Find where the given text appears and provide that cell's center as (X, Y) coordinate. 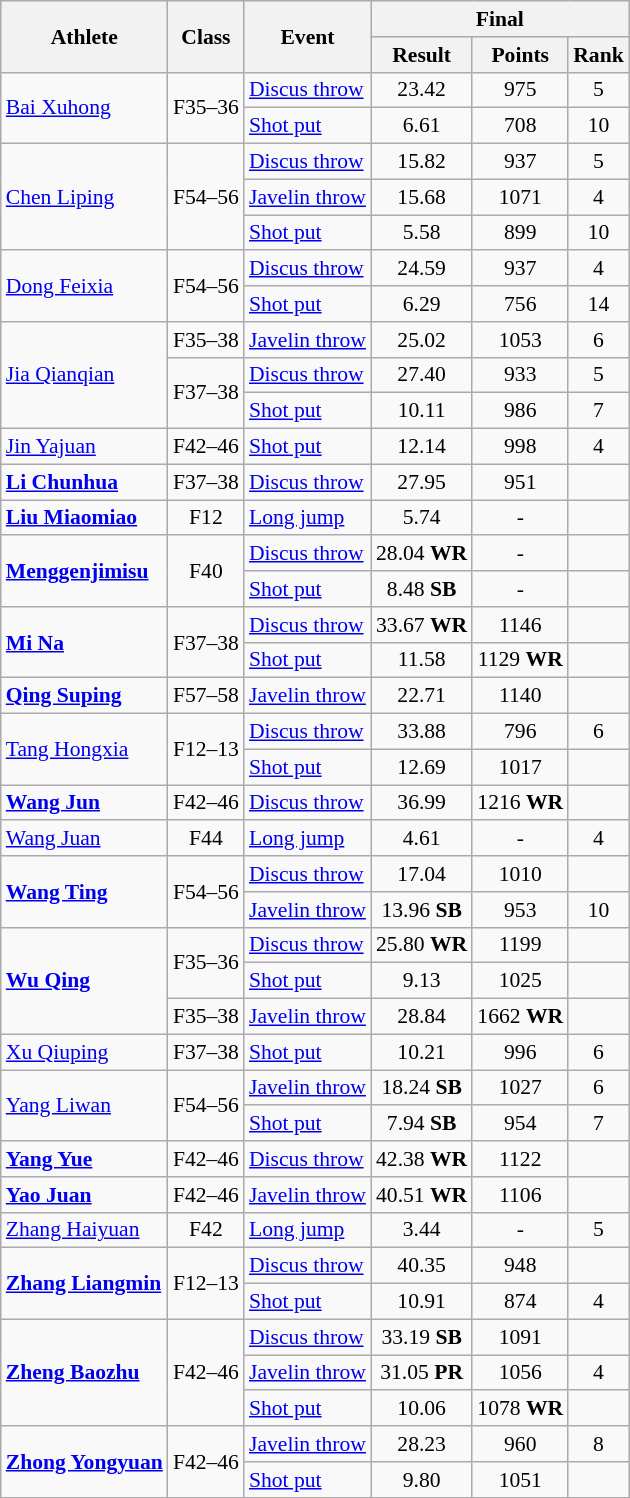
998 (520, 447)
10.06 (422, 1409)
6.29 (422, 304)
Mi Na (84, 642)
933 (520, 375)
F42 (206, 1230)
1106 (520, 1195)
14 (598, 304)
17.04 (422, 874)
Yang Liwan (84, 1106)
Final (500, 19)
Dong Feixia (84, 286)
1078 WR (520, 1409)
6.61 (422, 126)
10.91 (422, 1302)
9.80 (422, 1480)
1122 (520, 1159)
Wu Qing (84, 980)
4.61 (422, 839)
Wang Juan (84, 839)
1071 (520, 197)
1662 WR (520, 1017)
Result (422, 55)
975 (520, 90)
Jia Qianqian (84, 376)
25.80 WR (422, 945)
40.51 WR (422, 1195)
Zhang Haiyuan (84, 1230)
25.02 (422, 340)
31.05 PR (422, 1373)
796 (520, 732)
948 (520, 1266)
22.71 (422, 696)
40.35 (422, 1266)
F57–58 (206, 696)
1091 (520, 1337)
Jin Yajuan (84, 447)
954 (520, 1124)
Tang Hongxia (84, 750)
33.19 SB (422, 1337)
33.67 WR (422, 625)
1140 (520, 696)
10.11 (422, 411)
36.99 (422, 803)
Zhang Liangmin (84, 1284)
Yao Juan (84, 1195)
951 (520, 482)
15.68 (422, 197)
Xu Qiuping (84, 1052)
8.48 SB (422, 589)
Bai Xuhong (84, 108)
Class (206, 36)
13.96 SB (422, 910)
1199 (520, 945)
Zhong Yongyuan (84, 1462)
33.88 (422, 732)
Wang Ting (84, 892)
10.21 (422, 1052)
986 (520, 411)
11.58 (422, 660)
Menggenjimisu (84, 572)
1017 (520, 767)
7.94 SB (422, 1124)
1025 (520, 981)
24.59 (422, 269)
15.82 (422, 162)
Liu Miaomiao (84, 518)
953 (520, 910)
27.95 (422, 482)
12.69 (422, 767)
Li Chunhua (84, 482)
3.44 (422, 1230)
1053 (520, 340)
F12 (206, 518)
708 (520, 126)
1146 (520, 625)
12.14 (422, 447)
28.84 (422, 1017)
28.23 (422, 1444)
8 (598, 1444)
960 (520, 1444)
18.24 SB (422, 1088)
Chen Liping (84, 198)
5.58 (422, 233)
1216 WR (520, 803)
42.38 WR (422, 1159)
756 (520, 304)
1010 (520, 874)
Zheng Baozhu (84, 1372)
Event (308, 36)
1056 (520, 1373)
Yang Yue (84, 1159)
996 (520, 1052)
F40 (206, 572)
9.13 (422, 981)
874 (520, 1302)
Points (520, 55)
Rank (598, 55)
Wang Jun (84, 803)
27.40 (422, 375)
1129 WR (520, 660)
5.74 (422, 518)
Athlete (84, 36)
1051 (520, 1480)
1027 (520, 1088)
23.42 (422, 90)
899 (520, 233)
28.04 WR (422, 554)
Qing Suping (84, 696)
F44 (206, 839)
